Scan for the cell matching the given text and deliver its (X, Y) coordinate at center. 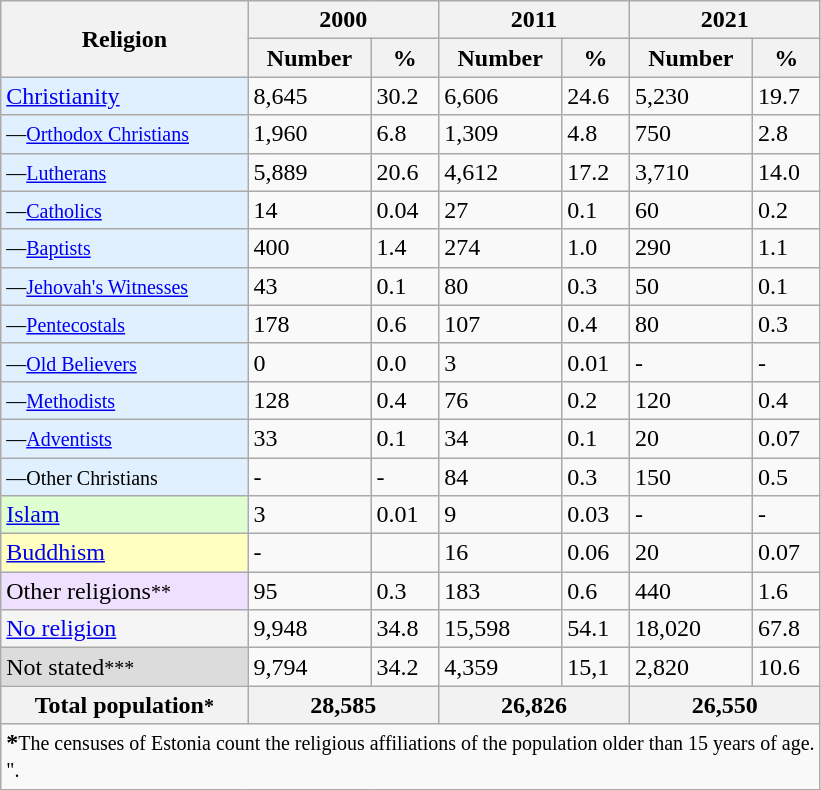
Not stated*** (124, 667)
15,1 (596, 667)
2021 (724, 20)
4.8 (596, 134)
Islam (124, 515)
178 (310, 324)
—Baptists (124, 248)
*The censuses of Estonia count the religious affiliations of the population older than 15 years of age.". (410, 756)
34.8 (405, 629)
400 (310, 248)
No religion (124, 629)
Christianity (124, 96)
120 (690, 400)
26,550 (724, 705)
2000 (344, 20)
54.1 (596, 629)
—Pentecostals (124, 324)
2.8 (786, 134)
9,948 (310, 629)
14 (310, 210)
19.7 (786, 96)
—Catholics (124, 210)
Religion (124, 39)
33 (310, 438)
9,794 (310, 667)
1,960 (310, 134)
Total population* (124, 705)
150 (690, 477)
—Orthodox Christians (124, 134)
1.4 (405, 248)
27 (500, 210)
183 (500, 591)
—Lutherans (124, 172)
4,612 (500, 172)
0.03 (596, 515)
0.06 (596, 553)
274 (500, 248)
Other religions** (124, 591)
—Jehovah's Witnesses (124, 286)
750 (690, 134)
84 (500, 477)
3,710 (690, 172)
17.2 (596, 172)
1,309 (500, 134)
34 (500, 438)
50 (690, 286)
2011 (534, 20)
5,230 (690, 96)
15,598 (500, 629)
18,020 (690, 629)
34.2 (405, 667)
Buddhism (124, 553)
60 (690, 210)
20.6 (405, 172)
10.6 (786, 667)
76 (500, 400)
5,889 (310, 172)
0.0 (405, 362)
290 (690, 248)
1.6 (786, 591)
—Old Believers (124, 362)
67.8 (786, 629)
—Other Christians (124, 477)
—Methodists (124, 400)
107 (500, 324)
43 (310, 286)
0 (310, 362)
9 (500, 515)
440 (690, 591)
1.1 (786, 248)
30.2 (405, 96)
95 (310, 591)
2,820 (690, 667)
28,585 (344, 705)
0.5 (786, 477)
14.0 (786, 172)
1.0 (596, 248)
8,645 (310, 96)
24.6 (596, 96)
128 (310, 400)
16 (500, 553)
6,606 (500, 96)
—Adventists (124, 438)
0.04 (405, 210)
4,359 (500, 667)
26,826 (534, 705)
6.8 (405, 134)
